Determine the (X, Y) coordinate at the center of the cell enclosing the given text.  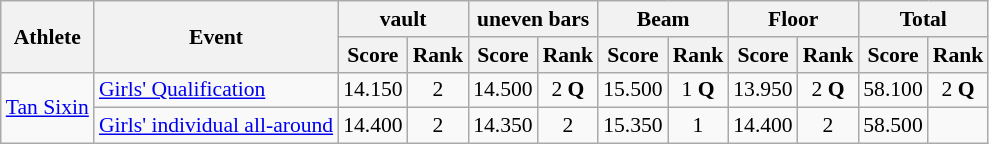
Athlete (48, 36)
58.100 (892, 90)
Event (216, 36)
13.950 (762, 90)
Floor (793, 19)
Total (923, 19)
vault (403, 19)
Girls' Qualification (216, 90)
Beam (663, 19)
uneven bars (533, 19)
Tan Sixin (48, 108)
15.500 (632, 90)
1 (698, 126)
Girls' individual all-around (216, 126)
14.350 (502, 126)
14.500 (502, 90)
14.150 (372, 90)
1 Q (698, 90)
58.500 (892, 126)
15.350 (632, 126)
